Pinpoint the cell where the given text exists, returning its (X, Y) midpoint coordinate. 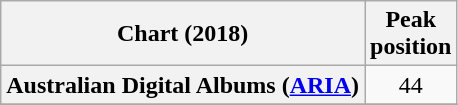
Australian Digital Albums (ARIA) (183, 85)
Peak position (411, 34)
44 (411, 85)
Chart (2018) (183, 34)
